For the text-containing cell, return its midpoint in [x, y] coordinate format. 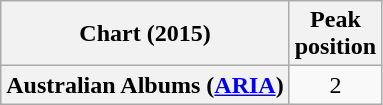
2 [335, 85]
Chart (2015) [145, 34]
Australian Albums (ARIA) [145, 85]
Peakposition [335, 34]
